Return (X, Y) of the center of cell containing provided text 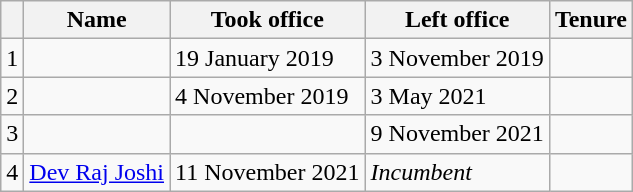
Name (97, 20)
11 November 2021 (268, 172)
4 (12, 172)
Tenure (590, 20)
3 November 2019 (457, 58)
Incumbent (457, 172)
3 (12, 134)
1 (12, 58)
3 May 2021 (457, 96)
2 (12, 96)
Took office (268, 20)
Left office (457, 20)
19 January 2019 (268, 58)
9 November 2021 (457, 134)
4 November 2019 (268, 96)
Dev Raj Joshi (97, 172)
